Identify which cell holds the provided text, then report its (x, y) central coordinate. 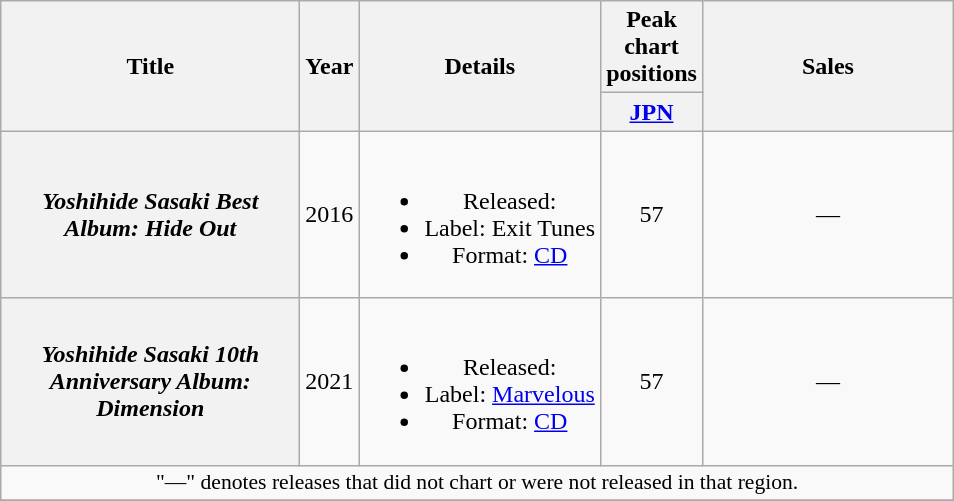
Peak chart positions (652, 47)
Released: Label: Exit TunesFormat: CD (480, 214)
Details (480, 66)
2016 (330, 214)
Sales (828, 66)
Yoshihide Sasaki Best Album: Hide Out (150, 214)
JPN (652, 112)
Released: Label: MarvelousFormat: CD (480, 382)
Year (330, 66)
2021 (330, 382)
Title (150, 66)
Yoshihide Sasaki 10th Anniversary Album: Dimension (150, 382)
"—" denotes releases that did not chart or were not released in that region. (478, 483)
